From the cell containing the given text, extract its center point as (x, y) coordinate. 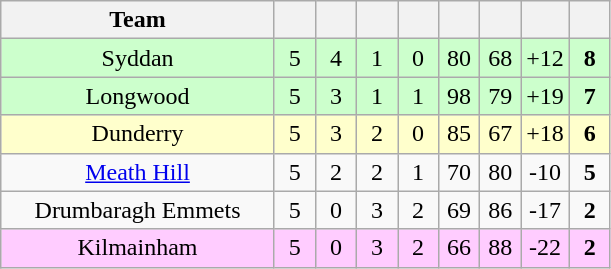
68 (500, 58)
67 (500, 134)
-22 (546, 248)
Syddan (138, 58)
+19 (546, 96)
7 (590, 96)
+12 (546, 58)
Meath Hill (138, 172)
86 (500, 210)
66 (460, 248)
69 (460, 210)
Drumbaragh Emmets (138, 210)
8 (590, 58)
Team (138, 20)
Dunderry (138, 134)
+18 (546, 134)
70 (460, 172)
4 (336, 58)
85 (460, 134)
88 (500, 248)
79 (500, 96)
Kilmainham (138, 248)
Longwood (138, 96)
6 (590, 134)
98 (460, 96)
-17 (546, 210)
-10 (546, 172)
